Search for the cell housing the specified text and yield its [X, Y] center coordinate. 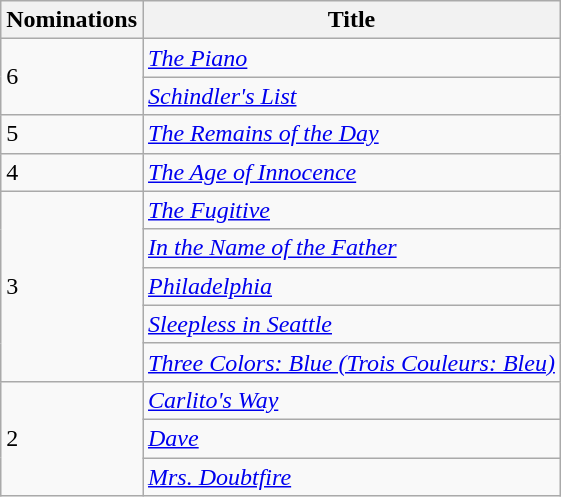
Sleepless in Seattle [351, 324]
The Remains of the Day [351, 134]
3 [72, 286]
Carlito's Way [351, 400]
4 [72, 172]
Philadelphia [351, 286]
The Age of Innocence [351, 172]
Mrs. Doubtfire [351, 477]
2 [72, 438]
The Piano [351, 58]
Dave [351, 438]
Schindler's List [351, 96]
5 [72, 134]
Title [351, 20]
Three Colors: Blue (Trois Couleurs: Bleu) [351, 362]
The Fugitive [351, 210]
In the Name of the Father [351, 248]
Nominations [72, 20]
6 [72, 77]
